Extract the [x, y] coordinate from the center of the cell holding the provided text.  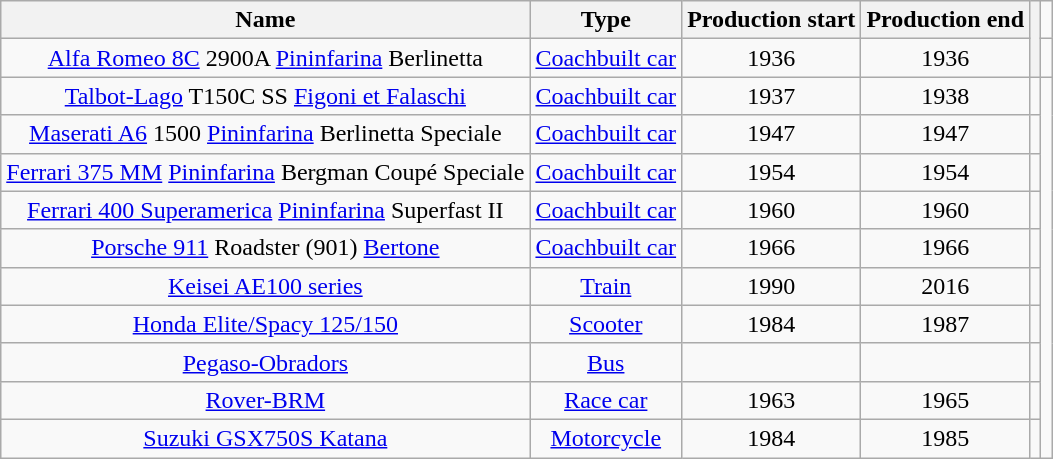
Name [266, 20]
Production end [946, 20]
1965 [946, 400]
Ferrari 375 MM Pininfarina Bergman Coupé Speciale [266, 172]
1938 [946, 96]
2016 [946, 286]
Scooter [606, 324]
Maserati A6 1500 Pininfarina Berlinetta Speciale [266, 134]
1990 [772, 286]
Alfa Romeo 8C 2900A Pininfarina Berlinetta [266, 58]
Honda Elite/Spacy 125/150 [266, 324]
Production start [772, 20]
Keisei AE100 series [266, 286]
Ferrari 400 Superamerica Pininfarina Superfast II [266, 210]
Suzuki GSX750S Katana [266, 438]
Motorcycle [606, 438]
Rover-BRM [266, 400]
1987 [946, 324]
1963 [772, 400]
Pegaso-Obradors [266, 362]
Talbot-Lago T150C SS Figoni et Falaschi [266, 96]
Type [606, 20]
Train [606, 286]
Porsche 911 Roadster (901) Bertone [266, 248]
Bus [606, 362]
Race car [606, 400]
1937 [772, 96]
1985 [946, 438]
